From the cell containing the given text, extract its center point as (x, y) coordinate. 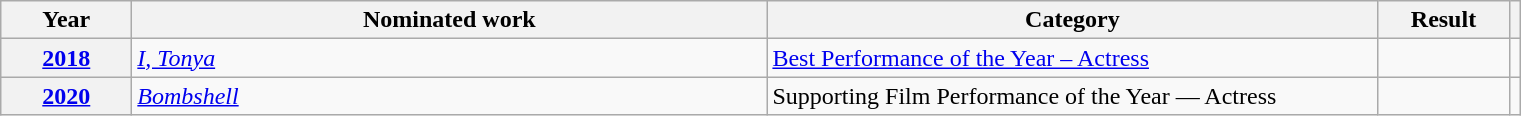
2020 (66, 96)
Best Performance of the Year – Actress (1072, 58)
Bombshell (450, 96)
Year (66, 20)
Category (1072, 20)
2018 (66, 58)
Supporting Film Performance of the Year — Actress (1072, 96)
Result (1444, 20)
Nominated work (450, 20)
I, Tonya (450, 58)
